Locate the cell with the specified text and output its [x, y] center coordinate. 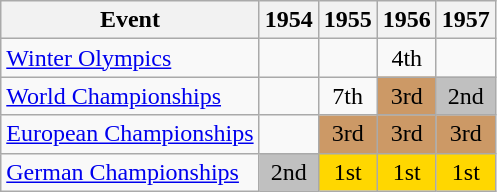
World Championships [130, 96]
4th [406, 58]
1956 [406, 20]
German Championships [130, 172]
1955 [348, 20]
Event [130, 20]
7th [348, 96]
Winter Olympics [130, 58]
European Championships [130, 134]
1957 [466, 20]
1954 [288, 20]
